Provide the (X, Y) coordinate of the cell's center where the given text is located.  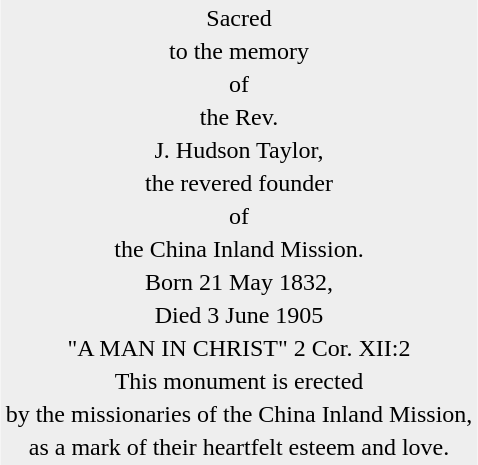
Sacred (239, 18)
J. Hudson Taylor, (239, 150)
to the memory (239, 51)
the revered founder (239, 183)
Died 3 June 1905 (239, 315)
This monument is erected (239, 381)
the China Inland Mission. (239, 249)
the Rev. (239, 117)
Born 21 May 1832, (239, 282)
as a mark of their heartfelt esteem and love. (239, 447)
by the missionaries of the China Inland Mission, (239, 414)
"A MAN IN CHRIST" 2 Cor. XII:2 (239, 348)
